Capture the cell that displays the provided text and extract its (x, y) central coordinate. 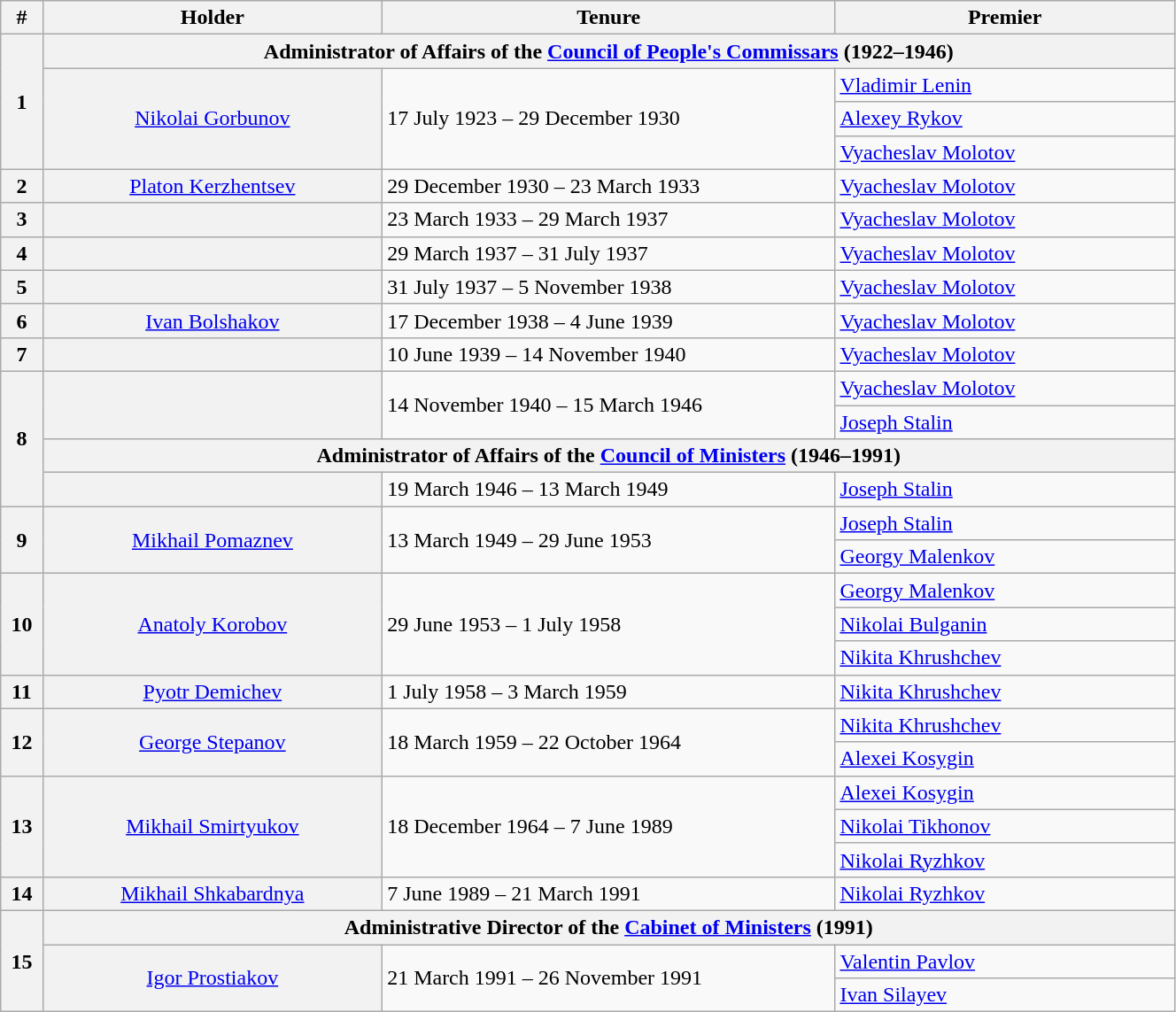
1 July 1958 – 3 March 1959 (609, 691)
17 July 1923 – 29 December 1930 (609, 119)
7 (21, 354)
14 (21, 893)
Platon Kerzhentsev (213, 186)
Ivan Silayev (1005, 995)
29 December 1930 – 23 March 1933 (609, 186)
14 November 1940 – 15 March 1946 (609, 405)
Pyotr Demichev (213, 691)
1 (21, 102)
15 (21, 961)
2 (21, 186)
Nikolai Gorbunov (213, 119)
10 (21, 624)
Anatoly Korobov (213, 624)
Administrator of Affairs of the Council of People's Commissars (1922–1946) (608, 51)
Alexey Rykov (1005, 119)
Igor Prostiakov (213, 977)
12 (21, 742)
4 (21, 253)
11 (21, 691)
23 March 1933 – 29 March 1937 (609, 220)
Nikolai Tikhonov (1005, 826)
Nikolai Bulganin (1005, 624)
31 July 1937 – 5 November 1938 (609, 287)
Premier (1005, 18)
Holder (213, 18)
Administrator of Affairs of the Council of Ministers (1946–1991) (608, 456)
7 June 1989 – 21 March 1991 (609, 893)
Tenure (609, 18)
19 March 1946 – 13 March 1949 (609, 490)
17 December 1938 – 4 June 1939 (609, 321)
13 March 1949 – 29 June 1953 (609, 540)
29 March 1937 – 31 July 1937 (609, 253)
5 (21, 287)
Valentin Pavlov (1005, 961)
3 (21, 220)
13 (21, 826)
29 June 1953 – 1 July 1958 (609, 624)
Mikhail Smirtyukov (213, 826)
8 (21, 438)
18 December 1964 – 7 June 1989 (609, 826)
Vladimir Lenin (1005, 85)
21 March 1991 – 26 November 1991 (609, 977)
9 (21, 540)
Mikhail Pomaznev (213, 540)
Administrative Director of the Cabinet of Ministers (1991) (608, 927)
18 March 1959 – 22 October 1964 (609, 742)
# (21, 18)
Mikhail Shkabardnya (213, 893)
10 June 1939 – 14 November 1940 (609, 354)
George Stepanov (213, 742)
6 (21, 321)
Ivan Bolshakov (213, 321)
